Locate the cell with the specified text and output its [X, Y] center coordinate. 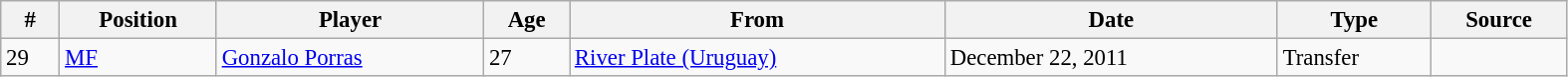
Date [1111, 20]
29 [30, 58]
Age [527, 20]
# [30, 20]
Position [138, 20]
MF [138, 58]
Gonzalo Porras [350, 58]
River Plate (Uruguay) [757, 58]
From [757, 20]
Transfer [1354, 58]
27 [527, 58]
December 22, 2011 [1111, 58]
Source [1498, 20]
Player [350, 20]
Type [1354, 20]
